Capture the cell that displays the provided text and extract its [x, y] central coordinate. 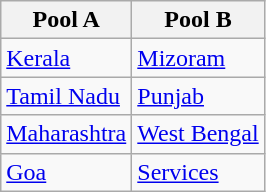
Maharashtra [66, 134]
Services [198, 172]
West Bengal [198, 134]
Kerala [66, 58]
Tamil Nadu [66, 96]
Mizoram [198, 58]
Goa [66, 172]
Pool B [198, 20]
Punjab [198, 96]
Pool A [66, 20]
